Scan for the cell matching the given text and deliver its (x, y) coordinate at center. 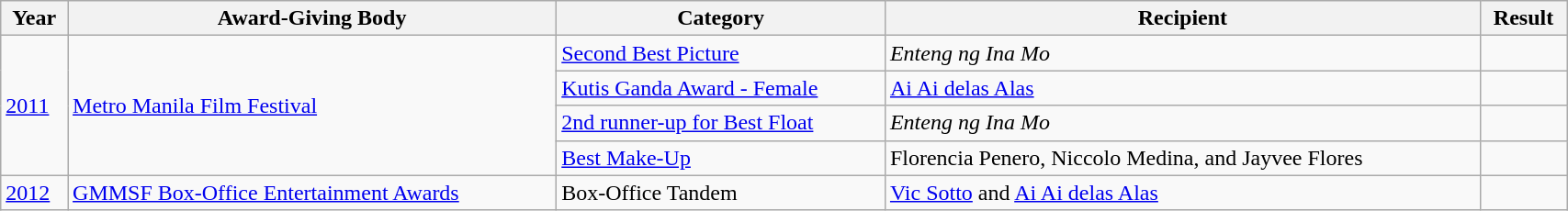
2011 (35, 105)
Vic Sotto and Ai Ai delas Alas (1182, 193)
Best Make-Up (721, 158)
Result (1523, 18)
2nd runner-up for Best Float (721, 123)
Metro Manila Film Festival (312, 105)
Ai Ai delas Alas (1182, 88)
2012 (35, 193)
Kutis Ganda Award - Female (721, 88)
Box-Office Tandem (721, 193)
Florencia Penero, Niccolo Medina, and Jayvee Flores (1182, 158)
Recipient (1182, 18)
Award-Giving Body (312, 18)
Category (721, 18)
Year (35, 18)
GMMSF Box-Office Entertainment Awards (312, 193)
Second Best Picture (721, 53)
